Locate the cell with the specified text and output its [x, y] center coordinate. 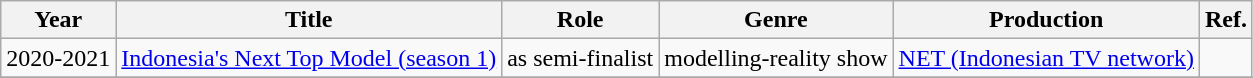
2020-2021 [58, 58]
Ref. [1226, 20]
Production [1046, 20]
Year [58, 20]
Genre [776, 20]
Indonesia's Next Top Model (season 1) [309, 58]
Title [309, 20]
as semi-finalist [580, 58]
NET (Indonesian TV network) [1046, 58]
Role [580, 20]
modelling-reality show [776, 58]
